Scan for the cell matching the given text and deliver its [x, y] coordinate at center. 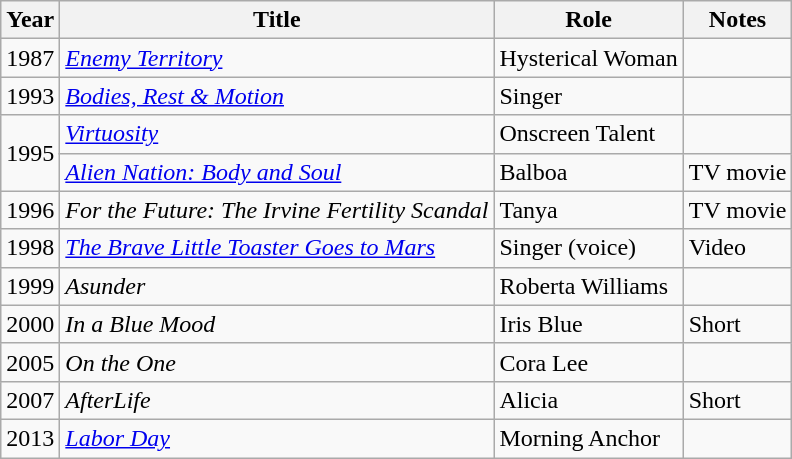
In a Blue Mood [277, 324]
2005 [30, 362]
Alien Nation: Body and Soul [277, 172]
For the Future: The Irvine Fertility Scandal [277, 210]
Role [588, 20]
1993 [30, 96]
Labor Day [277, 438]
AfterLife [277, 400]
Alicia [588, 400]
2007 [30, 400]
Iris Blue [588, 324]
Bodies, Rest & Motion [277, 96]
Onscreen Talent [588, 134]
Year [30, 20]
1999 [30, 286]
Virtuosity [277, 134]
Roberta Williams [588, 286]
Tanya [588, 210]
Notes [738, 20]
1996 [30, 210]
Singer [588, 96]
Asunder [277, 286]
On the One [277, 362]
2000 [30, 324]
2013 [30, 438]
1998 [30, 248]
Title [277, 20]
The Brave Little Toaster Goes to Mars [277, 248]
Morning Anchor [588, 438]
Enemy Territory [277, 58]
Hysterical Woman [588, 58]
1995 [30, 153]
Cora Lee [588, 362]
Video [738, 248]
Singer (voice) [588, 248]
Balboa [588, 172]
1987 [30, 58]
